From the cell containing the given text, extract its center point as (X, Y) coordinate. 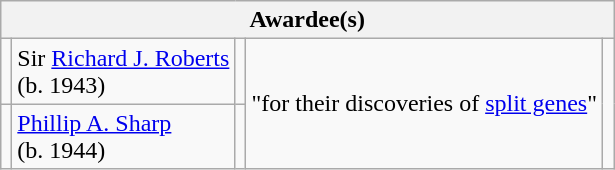
Awardee(s) (308, 20)
Sir Richard J. Roberts(b. 1943) (124, 72)
Phillip A. Sharp(b. 1944) (124, 136)
"for their discoveries of split genes" (424, 104)
